For the text-containing cell, return its midpoint in [x, y] coordinate format. 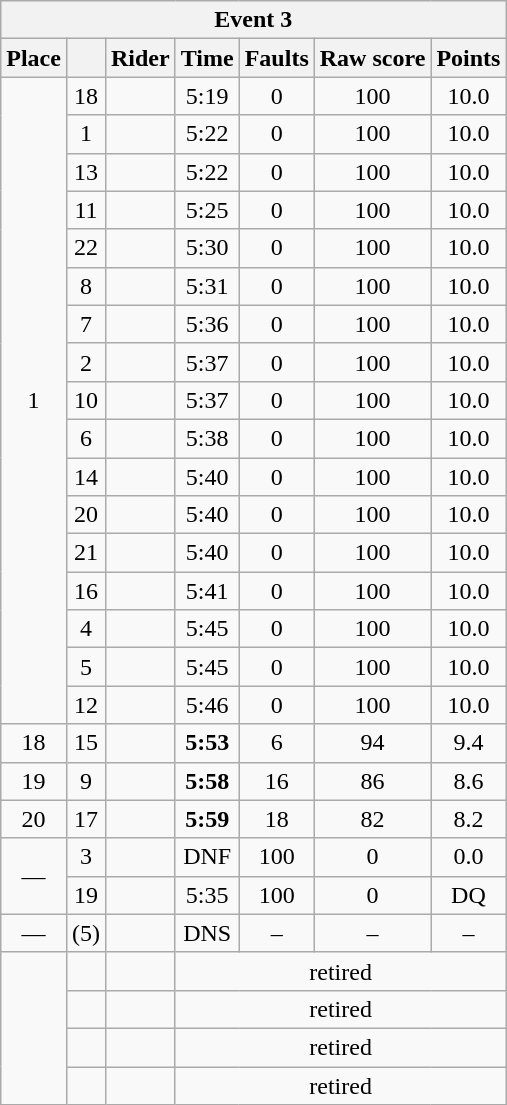
5:38 [207, 438]
22 [86, 248]
Event 3 [254, 20]
8.2 [468, 819]
82 [372, 819]
DQ [468, 895]
5:30 [207, 248]
86 [372, 781]
5:58 [207, 781]
5:59 [207, 819]
9.4 [468, 743]
Faults [276, 58]
Place [34, 58]
2 [86, 362]
Raw score [372, 58]
DNS [207, 933]
Time [207, 58]
5:36 [207, 324]
DNF [207, 857]
4 [86, 629]
5:35 [207, 895]
Rider [140, 58]
0.0 [468, 857]
15 [86, 743]
94 [372, 743]
8.6 [468, 781]
9 [86, 781]
5 [86, 667]
Points [468, 58]
8 [86, 286]
17 [86, 819]
5:46 [207, 705]
12 [86, 705]
5:53 [207, 743]
5:25 [207, 210]
5:19 [207, 96]
5:31 [207, 286]
21 [86, 553]
(5) [86, 933]
3 [86, 857]
13 [86, 172]
14 [86, 477]
7 [86, 324]
10 [86, 400]
11 [86, 210]
5:41 [207, 591]
